Search for the cell housing the specified text and yield its (X, Y) center coordinate. 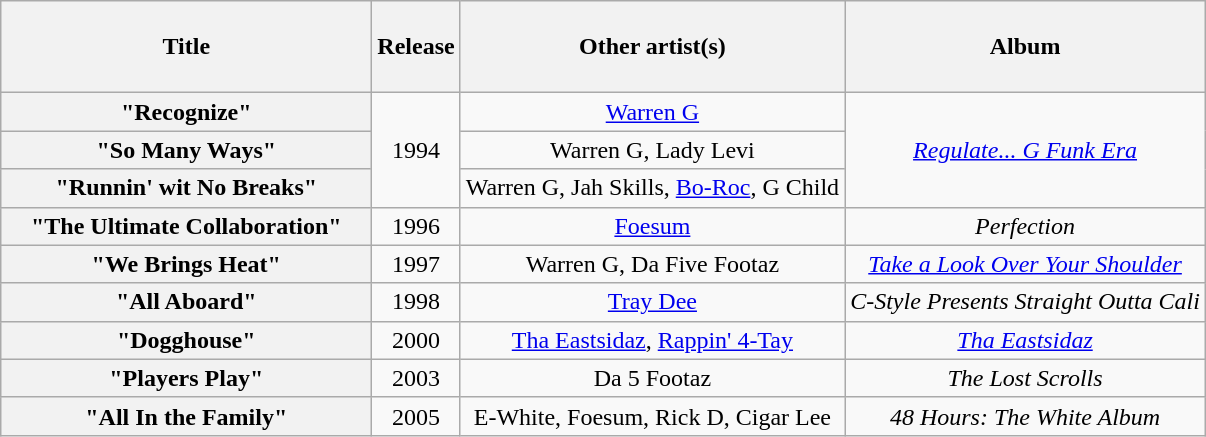
1996 (416, 226)
"All Aboard" (186, 302)
"Dogghouse" (186, 340)
Album (1026, 47)
2000 (416, 340)
Perfection (1026, 226)
Tha Eastsidaz, Rappin' 4-Tay (652, 340)
Da 5 Footaz (652, 378)
1997 (416, 264)
Take a Look Over Your Shoulder (1026, 264)
1994 (416, 150)
"The Ultimate Collaboration" (186, 226)
"Players Play" (186, 378)
Release (416, 47)
E-White, Foesum, Rick D, Cigar Lee (652, 416)
C-Style Presents Straight Outta Cali (1026, 302)
Tray Dee (652, 302)
The Lost Scrolls (1026, 378)
Title (186, 47)
1998 (416, 302)
2003 (416, 378)
"So Many Ways" (186, 150)
Tha Eastsidaz (1026, 340)
Other artist(s) (652, 47)
Foesum (652, 226)
2005 (416, 416)
"Runnin' wit No Breaks" (186, 188)
48 Hours: The White Album (1026, 416)
"We Brings Heat" (186, 264)
Warren G, Lady Levi (652, 150)
Warren G (652, 112)
"Recognize" (186, 112)
"All In the Family" (186, 416)
Regulate... G Funk Era (1026, 150)
Warren G, Da Five Footaz (652, 264)
Warren G, Jah Skills, Bo-Roc, G Child (652, 188)
